Determine the [X, Y] coordinate at the center of the cell enclosing the given text.  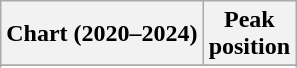
Peakposition [249, 34]
Chart (2020–2024) [102, 34]
